Scan for the cell matching the given text and deliver its [x, y] coordinate at center. 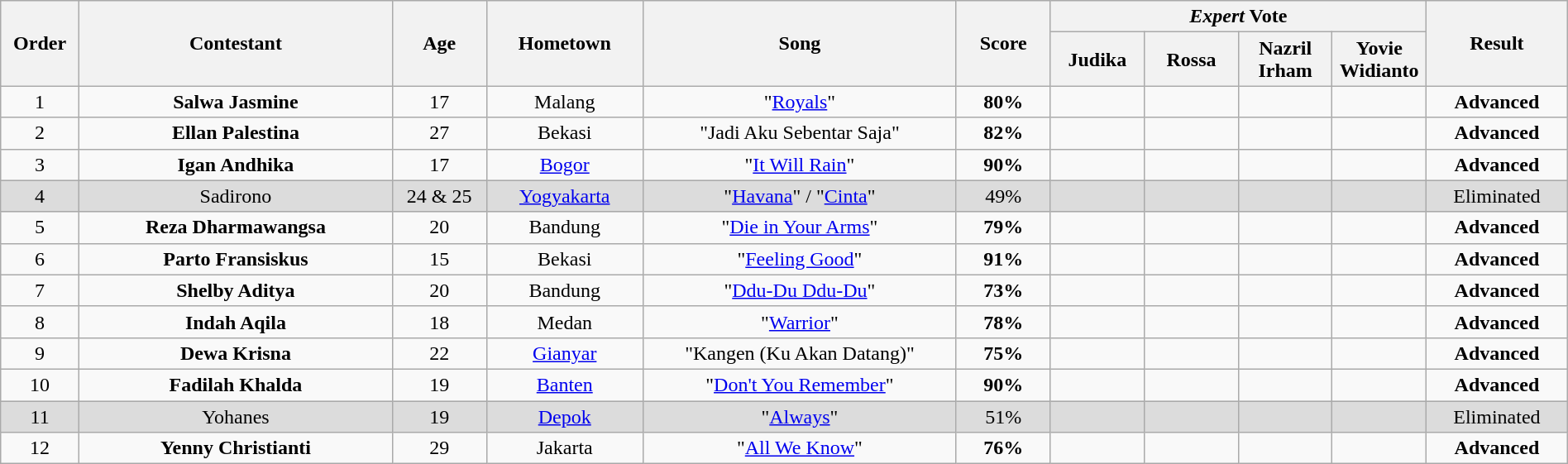
24 & 25 [439, 196]
"Always" [799, 416]
9 [40, 353]
Gianyar [564, 353]
51% [1003, 416]
Order [40, 43]
Parto Fransiskus [235, 259]
Expert Vote [1239, 17]
Igan Andhika [235, 165]
29 [439, 448]
Yenny Christianti [235, 448]
91% [1003, 259]
Indah Aqila [235, 322]
Result [1497, 43]
Hometown [564, 43]
"Jadi Aku Sebentar Saja" [799, 133]
Fadilah Khalda [235, 385]
Song [799, 43]
76% [1003, 448]
80% [1003, 102]
Yogyakarta [564, 196]
22 [439, 353]
6 [40, 259]
8 [40, 322]
27 [439, 133]
2 [40, 133]
4 [40, 196]
1 [40, 102]
Malang [564, 102]
"Warrior" [799, 322]
"It Will Rain" [799, 165]
75% [1003, 353]
Salwa Jasmine [235, 102]
"All We Know" [799, 448]
73% [1003, 290]
Nazril Irham [1285, 60]
Dewa Krisna [235, 353]
82% [1003, 133]
Reza Dharmawangsa [235, 227]
Ellan Palestina [235, 133]
"Feeling Good" [799, 259]
Medan [564, 322]
Bogor [564, 165]
78% [1003, 322]
11 [40, 416]
Yovie Widianto [1379, 60]
"Kangen (Ku Akan Datang)" [799, 353]
Contestant [235, 43]
49% [1003, 196]
3 [40, 165]
Age [439, 43]
10 [40, 385]
7 [40, 290]
Score [1003, 43]
Depok [564, 416]
18 [439, 322]
"Don't You Remember" [799, 385]
5 [40, 227]
Shelby Aditya [235, 290]
Rossa [1192, 60]
"Havana" / "Cinta" [799, 196]
12 [40, 448]
"Royals" [799, 102]
"Ddu-Du Ddu-Du" [799, 290]
"Die in Your Arms" [799, 227]
Banten [564, 385]
Jakarta [564, 448]
Sadirono [235, 196]
79% [1003, 227]
Judika [1097, 60]
Yohanes [235, 416]
15 [439, 259]
